Locate the cell with the specified text and output its (x, y) center coordinate. 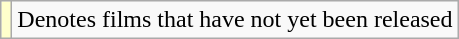
Denotes films that have not yet been released (235, 20)
